Provide the [X, Y] coordinate of the cell's center where the given text is located.  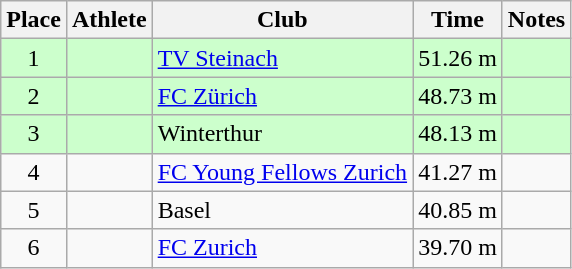
41.27 m [458, 172]
FC Zürich [282, 96]
FC Zurich [282, 248]
Basel [282, 210]
48.13 m [458, 134]
TV Steinach [282, 58]
Athlete [109, 20]
1 [34, 58]
5 [34, 210]
6 [34, 248]
39.70 m [458, 248]
48.73 m [458, 96]
Club [282, 20]
51.26 m [458, 58]
FC Young Fellows Zurich [282, 172]
Time [458, 20]
40.85 m [458, 210]
3 [34, 134]
Place [34, 20]
Winterthur [282, 134]
2 [34, 96]
4 [34, 172]
Notes [536, 20]
